Find where the given text appears and provide that cell's center as (x, y) coordinate. 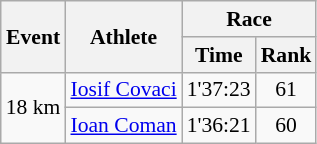
61 (286, 90)
Event (34, 36)
1'36:21 (219, 126)
Time (219, 55)
Race (250, 19)
Iosif Covaci (123, 90)
Ioan Coman (123, 126)
60 (286, 126)
Rank (286, 55)
1'37:23 (219, 90)
Athlete (123, 36)
18 km (34, 108)
